Determine the [X, Y] coordinate at the center of the cell enclosing the given text.  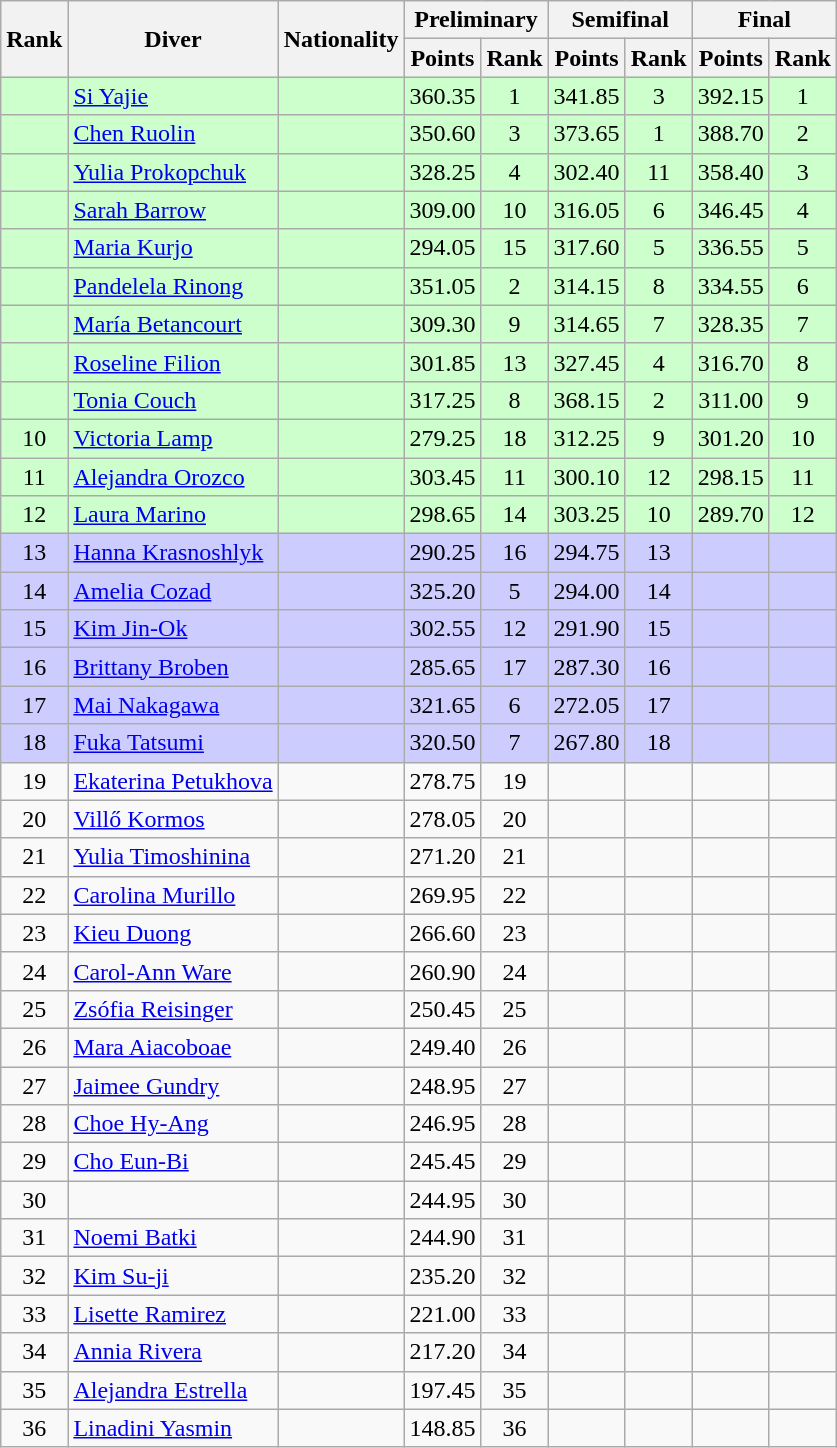
260.90 [442, 971]
360.35 [442, 96]
Carol-Ann Ware [173, 971]
Carolina Murillo [173, 895]
Kim Jin-Ok [173, 629]
Roseline Filion [173, 362]
Noemi Batki [173, 1238]
336.55 [730, 248]
320.50 [442, 743]
Laura Marino [173, 515]
Zsófia Reisinger [173, 1009]
197.45 [442, 1390]
235.20 [442, 1276]
Pandelela Rinong [173, 286]
301.85 [442, 362]
Choe Hy-Ang [173, 1124]
341.85 [586, 96]
Mai Nakagawa [173, 705]
Mara Aiacoboae [173, 1047]
327.45 [586, 362]
279.25 [442, 438]
Kieu Duong [173, 933]
309.00 [442, 210]
309.30 [442, 324]
250.45 [442, 1009]
Victoria Lamp [173, 438]
314.65 [586, 324]
Sarah Barrow [173, 210]
Linadini Yasmin [173, 1428]
311.00 [730, 400]
Alejandra Estrella [173, 1390]
300.10 [586, 477]
303.25 [586, 515]
Lisette Ramirez [173, 1314]
298.65 [442, 515]
290.25 [442, 553]
Hanna Krasnoshlyk [173, 553]
Yulia Timoshinina [173, 857]
358.40 [730, 172]
350.60 [442, 134]
298.15 [730, 477]
302.55 [442, 629]
217.20 [442, 1352]
246.95 [442, 1124]
289.70 [730, 515]
287.30 [586, 667]
Preliminary [476, 20]
294.00 [586, 591]
316.05 [586, 210]
294.05 [442, 248]
302.40 [586, 172]
Nationality [341, 39]
249.40 [442, 1047]
Brittany Broben [173, 667]
Kim Su-ji [173, 1276]
Annia Rivera [173, 1352]
351.05 [442, 286]
294.75 [586, 553]
244.90 [442, 1238]
314.15 [586, 286]
303.45 [442, 477]
Final [764, 20]
325.20 [442, 591]
248.95 [442, 1085]
Alejandra Orozco [173, 477]
346.45 [730, 210]
285.65 [442, 667]
321.65 [442, 705]
Si Yajie [173, 96]
269.95 [442, 895]
328.25 [442, 172]
266.60 [442, 933]
317.60 [586, 248]
291.90 [586, 629]
373.65 [586, 134]
Villő Kormos [173, 819]
244.95 [442, 1200]
392.15 [730, 96]
267.80 [586, 743]
334.55 [730, 286]
278.75 [442, 781]
316.70 [730, 362]
Tonia Couch [173, 400]
Fuka Tatsumi [173, 743]
272.05 [586, 705]
368.15 [586, 400]
Diver [173, 39]
317.25 [442, 400]
245.45 [442, 1162]
388.70 [730, 134]
Maria Kurjo [173, 248]
328.35 [730, 324]
Cho Eun-Bi [173, 1162]
312.25 [586, 438]
María Betancourt [173, 324]
Jaimee Gundry [173, 1085]
221.00 [442, 1314]
148.85 [442, 1428]
Amelia Cozad [173, 591]
Ekaterina Petukhova [173, 781]
Chen Ruolin [173, 134]
271.20 [442, 857]
Semifinal [620, 20]
278.05 [442, 819]
301.20 [730, 438]
Yulia Prokopchuk [173, 172]
